Pinpoint the cell where the given text exists, returning its (x, y) midpoint coordinate. 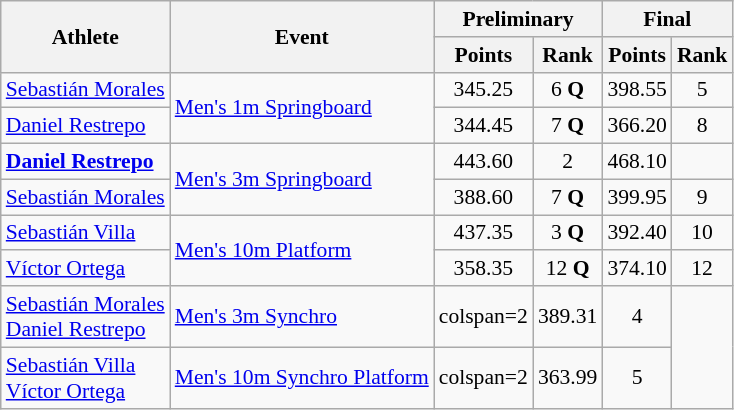
398.55 (636, 90)
12 Q (568, 269)
Sebastián MoralesDaniel Restrepo (86, 316)
Athlete (86, 36)
3 Q (568, 233)
4 (636, 316)
Víctor Ortega (86, 269)
366.20 (636, 126)
Men's 1m Springboard (302, 108)
388.60 (484, 197)
Event (302, 36)
437.35 (484, 233)
468.10 (636, 162)
10 (702, 233)
399.95 (636, 197)
9 (702, 197)
Final (667, 19)
344.45 (484, 126)
Men's 3m Springboard (302, 180)
Preliminary (518, 19)
8 (702, 126)
12 (702, 269)
363.99 (568, 378)
Sebastián VillaVíctor Ortega (86, 378)
374.10 (636, 269)
2 (568, 162)
443.60 (484, 162)
Men's 10m Synchro Platform (302, 378)
Men's 10m Platform (302, 250)
392.40 (636, 233)
358.35 (484, 269)
Men's 3m Synchro (302, 316)
389.31 (568, 316)
Sebastián Villa (86, 233)
345.25 (484, 90)
6 Q (568, 90)
